Detect which cell encompasses the target text, then output its [X, Y] center coordinate. 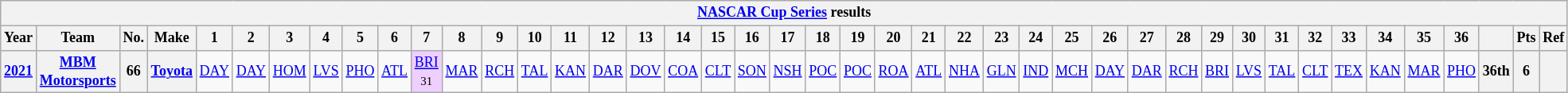
26 [1110, 38]
IND [1036, 72]
MCH [1072, 72]
TEX [1349, 72]
GLN [1001, 72]
11 [571, 38]
29 [1218, 38]
33 [1349, 38]
35 [1424, 38]
9 [500, 38]
5 [360, 38]
13 [646, 38]
7 [427, 38]
NASCAR Cup Series results [785, 13]
21 [929, 38]
NSH [788, 72]
Pts [1527, 38]
24 [1036, 38]
34 [1385, 38]
19 [858, 38]
27 [1146, 38]
BRI31 [427, 72]
20 [893, 38]
Year [19, 38]
12 [608, 38]
22 [965, 38]
NHA [965, 72]
14 [683, 38]
25 [1072, 38]
Team [78, 38]
4 [326, 38]
15 [718, 38]
8 [462, 38]
COA [683, 72]
DOV [646, 72]
10 [535, 38]
31 [1281, 38]
30 [1248, 38]
3 [290, 38]
Ref [1554, 38]
Toyota [172, 72]
1 [214, 38]
SON [751, 72]
23 [1001, 38]
66 [134, 72]
MBM Motorsports [78, 72]
HOM [290, 72]
No. [134, 38]
28 [1184, 38]
36th [1496, 72]
ROA [893, 72]
16 [751, 38]
17 [788, 38]
36 [1461, 38]
Make [172, 38]
BRI [1218, 72]
18 [823, 38]
2 [251, 38]
2021 [19, 72]
32 [1315, 38]
